Pinpoint the cell where the given text exists, returning its (X, Y) midpoint coordinate. 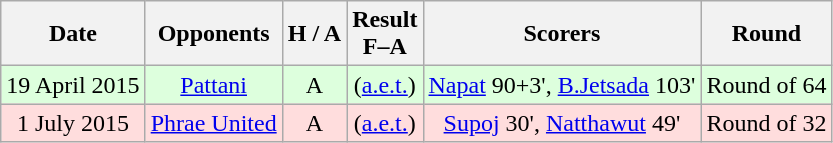
Supoj 30', Natthawut 49' (562, 123)
19 April 2015 (73, 85)
Scorers (562, 34)
H / A (314, 34)
Round of 64 (766, 85)
Round (766, 34)
Phrae United (214, 123)
Napat 90+3', B.Jetsada 103' (562, 85)
Round of 32 (766, 123)
Opponents (214, 34)
Date (73, 34)
Pattani (214, 85)
1 July 2015 (73, 123)
ResultF–A (385, 34)
